Detect which cell encompasses the target text, then output its [X, Y] center coordinate. 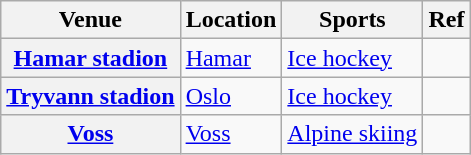
Hamar stadion [90, 58]
Location [231, 20]
Alpine skiing [352, 134]
Venue [90, 20]
Tryvann stadion [90, 96]
Oslo [231, 96]
Sports [352, 20]
Ref [446, 20]
Hamar [231, 58]
